Provide the (x, y) coordinate of the cell's center where the given text is located.  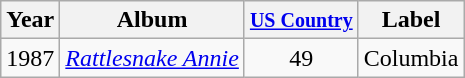
US Country (301, 20)
Columbia (411, 58)
Label (411, 20)
Rattlesnake Annie (152, 58)
49 (301, 58)
Album (152, 20)
Year (30, 20)
1987 (30, 58)
